Detect which cell encompasses the target text, then output its (x, y) center coordinate. 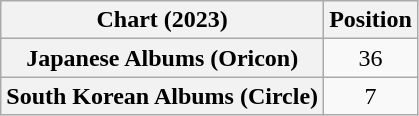
Position (371, 20)
7 (371, 96)
36 (371, 58)
Japanese Albums (Oricon) (162, 58)
South Korean Albums (Circle) (162, 96)
Chart (2023) (162, 20)
